For the text-containing cell, return its midpoint in [x, y] coordinate format. 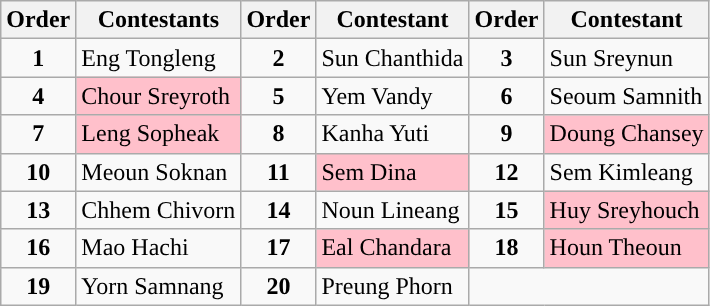
8 [278, 134]
4 [38, 96]
Yorn Samnang [158, 286]
Huy Sreyhouch [626, 210]
Eal Chandara [392, 248]
2 [278, 58]
Sun Chanthida [392, 58]
Houn Theoun [626, 248]
Leng Sopheak [158, 134]
6 [506, 96]
14 [278, 210]
Sem Dina [392, 172]
Sun Sreynun [626, 58]
17 [278, 248]
Seoum Samnith [626, 96]
Meoun Soknan [158, 172]
Kanha Yuti [392, 134]
20 [278, 286]
Chour Sreyroth [158, 96]
10 [38, 172]
Preung Phorn [392, 286]
12 [506, 172]
18 [506, 248]
9 [506, 134]
11 [278, 172]
16 [38, 248]
Eng Tongleng [158, 58]
3 [506, 58]
Sem Kimleang [626, 172]
13 [38, 210]
7 [38, 134]
Noun Lineang [392, 210]
5 [278, 96]
Mao Hachi [158, 248]
Chhem Chivorn [158, 210]
1 [38, 58]
Doung Chansey [626, 134]
Contestants [158, 20]
15 [506, 210]
19 [38, 286]
Yem Vandy [392, 96]
